Output the [x, y] coordinate of the center of the cell containing the given text.  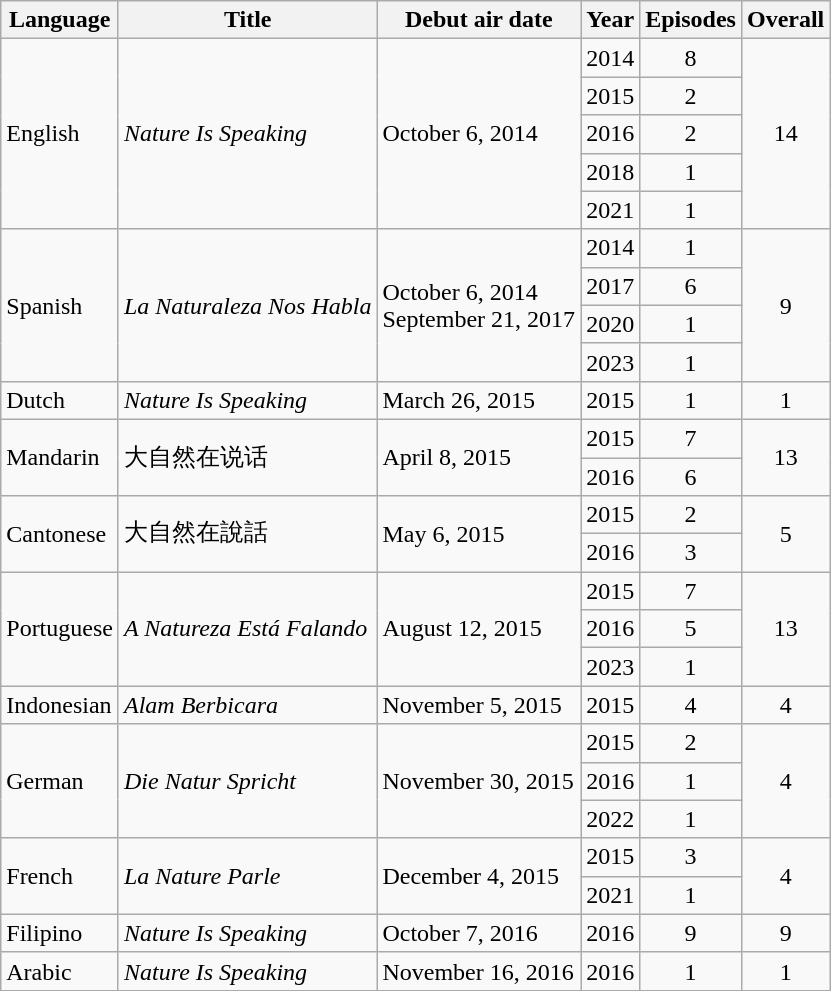
French [60, 876]
English [60, 134]
November 5, 2015 [479, 705]
8 [691, 58]
2017 [610, 286]
Language [60, 20]
A Natureza Está Falando [247, 629]
November 30, 2015 [479, 781]
Year [610, 20]
Die Natur Spricht [247, 781]
Title [247, 20]
大自然在說話 [247, 534]
2020 [610, 324]
Debut air date [479, 20]
Filipino [60, 933]
November 16, 2016 [479, 971]
Mandarin [60, 457]
German [60, 781]
October 6, 2014 [479, 134]
April 8, 2015 [479, 457]
La Nature Parle [247, 876]
October 6, 2014September 21, 2017 [479, 305]
March 26, 2015 [479, 400]
Overall [785, 20]
Cantonese [60, 534]
La Naturaleza Nos Habla [247, 305]
14 [785, 134]
December 4, 2015 [479, 876]
October 7, 2016 [479, 933]
Arabic [60, 971]
Spanish [60, 305]
Indonesian [60, 705]
Portuguese [60, 629]
Episodes [691, 20]
Alam Berbicara [247, 705]
2022 [610, 819]
May 6, 2015 [479, 534]
August 12, 2015 [479, 629]
大自然在说话 [247, 457]
Dutch [60, 400]
2018 [610, 172]
